Identify which cell holds the provided text, then report its [x, y] central coordinate. 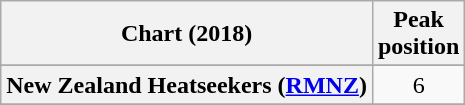
Chart (2018) [187, 34]
Peak position [418, 34]
6 [418, 85]
New Zealand Heatseekers (RMNZ) [187, 85]
